Detect which cell encompasses the target text, then output its [x, y] center coordinate. 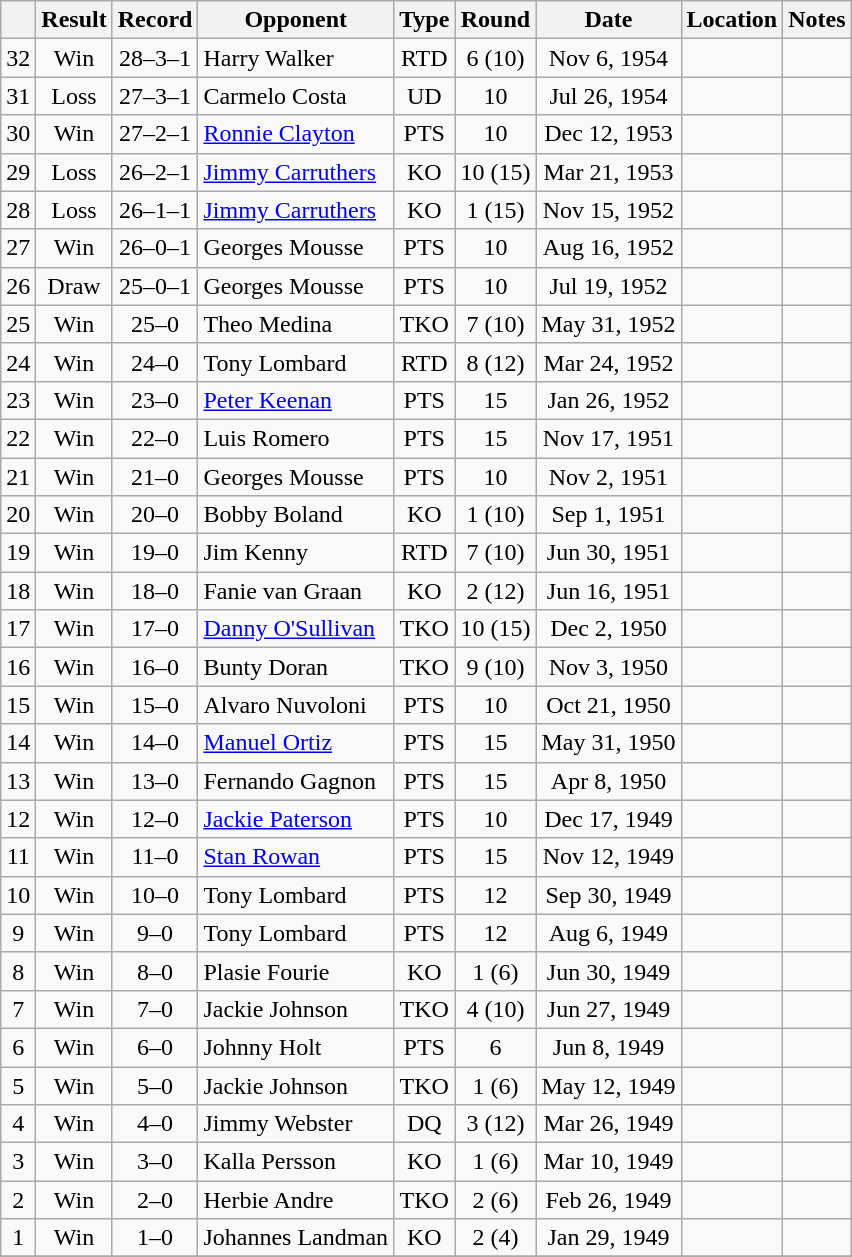
Jim Kenny [296, 553]
22 [18, 438]
Jun 30, 1951 [608, 553]
18–0 [155, 591]
Nov 2, 1951 [608, 477]
6–0 [155, 1047]
28 [18, 210]
2–0 [155, 1200]
UD [424, 96]
3 (12) [496, 1124]
Stan Rowan [296, 857]
Jan 26, 1952 [608, 400]
Type [424, 20]
26–2–1 [155, 172]
Theo Medina [296, 324]
20–0 [155, 515]
Jul 26, 1954 [608, 96]
Mar 21, 1953 [608, 172]
14–0 [155, 743]
Jun 27, 1949 [608, 1009]
Johnny Holt [296, 1047]
1 (10) [496, 515]
Jan 29, 1949 [608, 1238]
25–0–1 [155, 286]
32 [18, 58]
21–0 [155, 477]
22–0 [155, 438]
Round [496, 20]
Luis Romero [296, 438]
25 [18, 324]
2 [18, 1200]
6 (10) [496, 58]
Aug 16, 1952 [608, 248]
30 [18, 134]
Plasie Fourie [296, 971]
Jul 19, 1952 [608, 286]
16–0 [155, 667]
21 [18, 477]
Manuel Ortiz [296, 743]
17 [18, 629]
25–0 [155, 324]
8 (12) [496, 362]
Opponent [296, 20]
18 [18, 591]
9–0 [155, 933]
Nov 6, 1954 [608, 58]
1 [18, 1238]
4 [18, 1124]
1–0 [155, 1238]
Jimmy Webster [296, 1124]
Johannes Landman [296, 1238]
8–0 [155, 971]
27 [18, 248]
Aug 6, 1949 [608, 933]
3 [18, 1162]
Mar 24, 1952 [608, 362]
Kalla Persson [296, 1162]
11–0 [155, 857]
Feb 26, 1949 [608, 1200]
Nov 3, 1950 [608, 667]
26–0–1 [155, 248]
2 (12) [496, 591]
15–0 [155, 705]
Peter Keenan [296, 400]
23 [18, 400]
13 [18, 781]
Fanie van Graan [296, 591]
Nov 17, 1951 [608, 438]
Dec 12, 1953 [608, 134]
Location [732, 20]
5 [18, 1085]
19–0 [155, 553]
4–0 [155, 1124]
17–0 [155, 629]
Sep 1, 1951 [608, 515]
3–0 [155, 1162]
1 (15) [496, 210]
Oct 21, 1950 [608, 705]
Dec 17, 1949 [608, 819]
May 31, 1950 [608, 743]
Dec 2, 1950 [608, 629]
Nov 12, 1949 [608, 857]
Bunty Doran [296, 667]
DQ [424, 1124]
7 [18, 1009]
Danny O'Sullivan [296, 629]
May 31, 1952 [608, 324]
Apr 8, 1950 [608, 781]
Sep 30, 1949 [608, 895]
2 (6) [496, 1200]
26 [18, 286]
Bobby Boland [296, 515]
26–1–1 [155, 210]
10–0 [155, 895]
24 [18, 362]
Herbie Andre [296, 1200]
9 [18, 933]
Alvaro Nuvoloni [296, 705]
29 [18, 172]
Mar 26, 1949 [608, 1124]
28–3–1 [155, 58]
8 [18, 971]
Draw [74, 286]
Date [608, 20]
Nov 15, 1952 [608, 210]
13–0 [155, 781]
31 [18, 96]
Harry Walker [296, 58]
9 (10) [496, 667]
Result [74, 20]
7–0 [155, 1009]
Carmelo Costa [296, 96]
19 [18, 553]
2 (4) [496, 1238]
14 [18, 743]
27–2–1 [155, 134]
16 [18, 667]
Ronnie Clayton [296, 134]
23–0 [155, 400]
11 [18, 857]
20 [18, 515]
4 (10) [496, 1009]
May 12, 1949 [608, 1085]
Mar 10, 1949 [608, 1162]
Record [155, 20]
Jackie Paterson [296, 819]
Jun 8, 1949 [608, 1047]
Notes [817, 20]
5–0 [155, 1085]
24–0 [155, 362]
12–0 [155, 819]
Jun 16, 1951 [608, 591]
Fernando Gagnon [296, 781]
27–3–1 [155, 96]
Jun 30, 1949 [608, 971]
